Determine the [x, y] coordinate at the center of the cell enclosing the given text.  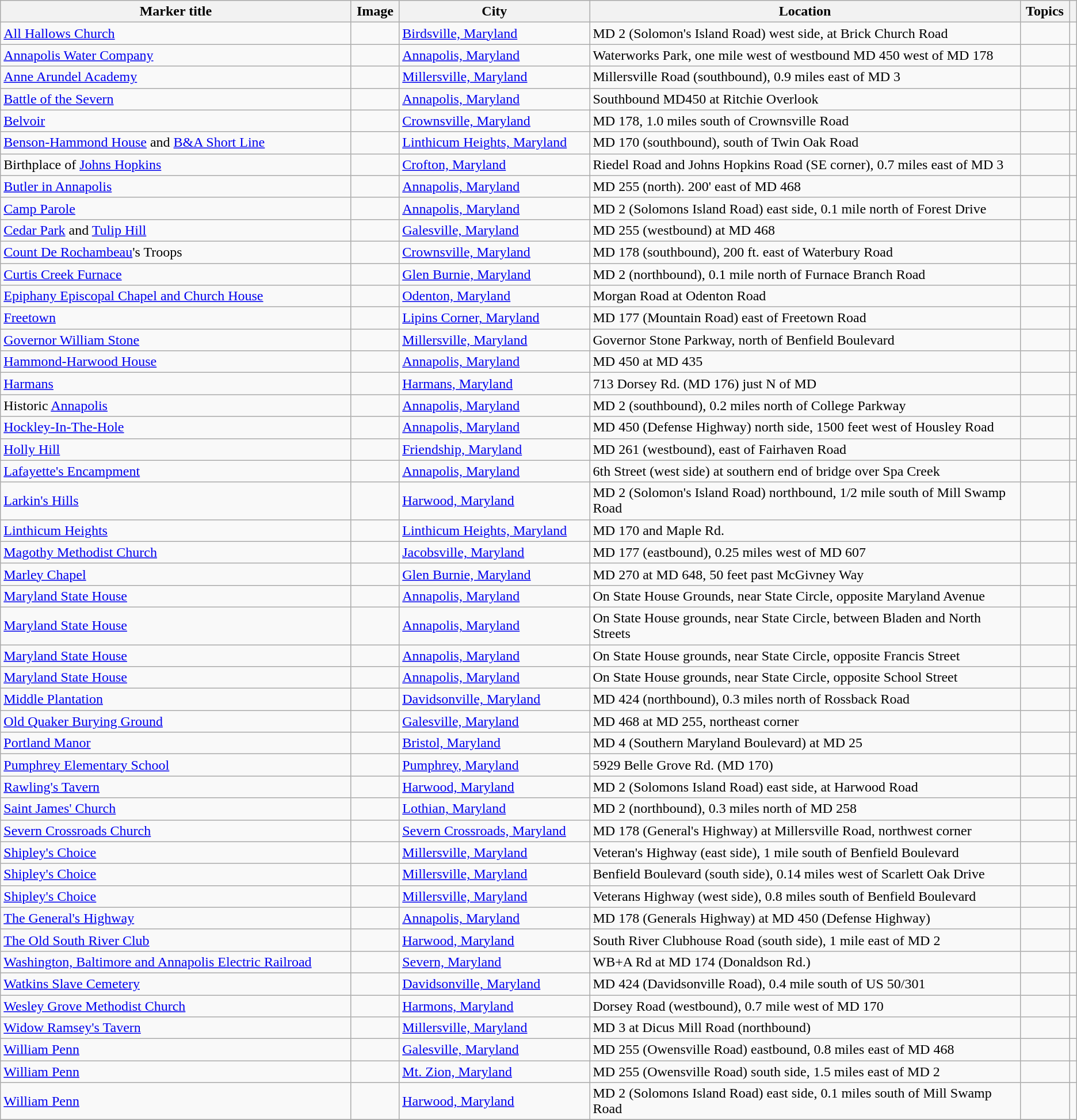
MD 2 (northbound), 0.3 miles north of MD 258 [805, 809]
Cedar Park and Tulip Hill [176, 230]
Mt. Zion, Maryland [495, 1072]
The General's Highway [176, 918]
Image [375, 12]
MD 178, 1.0 miles south of Crownsville Road [805, 121]
MD 2 (southbound), 0.2 miles north of College Parkway [805, 406]
Annapolis Water Company [176, 55]
Location [805, 12]
Jacobsville, Maryland [495, 552]
Belvoir [176, 121]
MD 270 at MD 648, 50 feet past McGivney Way [805, 574]
MD 2 (Solomon's Island Road) northbound, 1/2 mile south of Mill Swamp Road [805, 500]
Marley Chapel [176, 574]
Birthplace of Johns Hopkins [176, 165]
South River Clubhouse Road (south side), 1 mile east of MD 2 [805, 940]
Magothy Methodist Church [176, 552]
Washington, Baltimore and Annapolis Electric Railroad [176, 962]
MD 255 (Owensville Road) south side, 1.5 miles east of MD 2 [805, 1072]
Harmans [176, 384]
All Hallows Church [176, 33]
Severn, Maryland [495, 962]
5929 Belle Grove Rd. (MD 170) [805, 765]
Waterworks Park, one mile west of westbound MD 450 west of MD 178 [805, 55]
Butler in Annapolis [176, 186]
MD 468 at MD 255, northeast corner [805, 721]
Wesley Grove Methodist Church [176, 1006]
Governor William Stone [176, 340]
Holly Hill [176, 449]
MD 2 (northbound), 0.1 mile north of Furnace Branch Road [805, 274]
MD 255 (north). 200' east of MD 468 [805, 186]
MD 450 (Defense Highway) north side, 1500 feet west of Housley Road [805, 427]
Larkin's Hills [176, 500]
Veteran's Highway (east side), 1 mile south of Benfield Boulevard [805, 853]
On State House grounds, near State Circle, between Bladen and North Streets [805, 626]
MD 2 (Solomon's Island Road) west side, at Brick Church Road [805, 33]
MD 178 (southbound), 200 ft. east of Waterbury Road [805, 252]
Widow Ramsey's Tavern [176, 1028]
WB+A Rd at MD 174 (Donaldson Rd.) [805, 962]
MD 170 and Maple Rd. [805, 530]
MD 4 (Southern Maryland Boulevard) at MD 25 [805, 743]
Birdsville, Maryland [495, 33]
Count De Rochambeau's Troops [176, 252]
City [495, 12]
Old Quaker Burying Ground [176, 721]
Dorsey Road (westbound), 0.7 mile west of MD 170 [805, 1006]
MD 255 (Owensville Road) eastbound, 0.8 miles east of MD 468 [805, 1050]
On State House Grounds, near State Circle, opposite Maryland Avenue [805, 596]
Battle of the Severn [176, 99]
Severn Crossroads Church [176, 831]
Governor Stone Parkway, north of Benfield Boulevard [805, 340]
MD 178 (Generals Highway) at MD 450 (Defense Highway) [805, 918]
MD 261 (westbound), east of Fairhaven Road [805, 449]
Freetown [176, 318]
Lothian, Maryland [495, 809]
MD 424 (northbound), 0.3 miles north of Rossback Road [805, 699]
The Old South River Club [176, 940]
Bristol, Maryland [495, 743]
Severn Crossroads, Maryland [495, 831]
Harmons, Maryland [495, 1006]
MD 178 (General's Highway) at Millersville Road, northwest corner [805, 831]
Portland Manor [176, 743]
MD 170 (southbound), south of Twin Oak Road [805, 143]
Harmans, Maryland [495, 384]
Camp Parole [176, 208]
MD 424 (Davidsonville Road), 0.4 mile south of US 50/301 [805, 984]
Morgan Road at Odenton Road [805, 296]
Riedel Road and Johns Hopkins Road (SE corner), 0.7 miles east of MD 3 [805, 165]
Watkins Slave Cemetery [176, 984]
Benfield Boulevard (south side), 0.14 miles west of Scarlett Oak Drive [805, 874]
Linthicum Heights [176, 530]
Rawling's Tavern [176, 787]
Crofton, Maryland [495, 165]
Veterans Highway (west side), 0.8 miles south of Benfield Boulevard [805, 896]
Middle Plantation [176, 699]
On State House grounds, near State Circle, opposite School Street [805, 678]
Saint James' Church [176, 809]
Anne Arundel Academy [176, 77]
Historic Annapolis [176, 406]
MD 177 (eastbound), 0.25 miles west of MD 607 [805, 552]
MD 2 (Solomons Island Road) east side, at Harwood Road [805, 787]
Odenton, Maryland [495, 296]
Hammond-Harwood House [176, 362]
MD 255 (westbound) at MD 468 [805, 230]
Epiphany Episcopal Chapel and Church House [176, 296]
Hockley-In-The-Hole [176, 427]
Curtis Creek Furnace [176, 274]
MD 177 (Mountain Road) east of Freetown Road [805, 318]
MD 450 at MD 435 [805, 362]
Lipins Corner, Maryland [495, 318]
Pumphrey Elementary School [176, 765]
713 Dorsey Rd. (MD 176) just N of MD [805, 384]
MD 3 at Dicus Mill Road (northbound) [805, 1028]
6th Street (west side) at southern end of bridge over Spa Creek [805, 471]
Southbound MD450 at Ritchie Overlook [805, 99]
On State House grounds, near State Circle, opposite Francis Street [805, 655]
Benson-Hammond House and B&A Short Line [176, 143]
Topics [1045, 12]
MD 2 (Solomons Island Road) east side, 0.1 mile north of Forest Drive [805, 208]
Lafayette's Encampment [176, 471]
Pumphrey, Maryland [495, 765]
Millersville Road (southbound), 0.9 miles east of MD 3 [805, 77]
Friendship, Maryland [495, 449]
MD 2 (Solomons Island Road) east side, 0.1 miles south of Mill Swamp Road [805, 1101]
Marker title [176, 12]
